Search for the cell housing the specified text and yield its [X, Y] center coordinate. 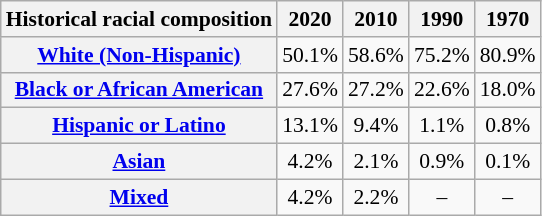
0.1% [508, 162]
27.2% [376, 90]
58.6% [376, 55]
1.1% [442, 126]
2.1% [376, 162]
27.6% [310, 90]
Hispanic or Latino [139, 126]
80.9% [508, 55]
0.9% [442, 162]
Mixed [139, 197]
Black or African American [139, 90]
75.2% [442, 55]
Historical racial composition [139, 19]
18.0% [508, 90]
2020 [310, 19]
Asian [139, 162]
1990 [442, 19]
22.6% [442, 90]
2.2% [376, 197]
1970 [508, 19]
0.8% [508, 126]
13.1% [310, 126]
50.1% [310, 55]
White (Non-Hispanic) [139, 55]
9.4% [376, 126]
2010 [376, 19]
